Scan for the cell matching the given text and deliver its [x, y] coordinate at center. 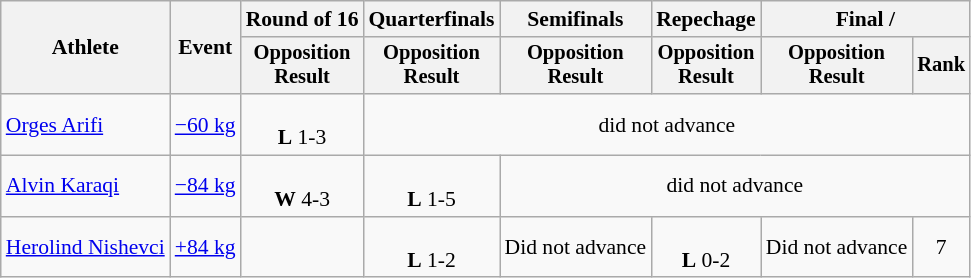
W 4-3 [302, 186]
Alvin Karaqi [86, 186]
Rank [941, 66]
Final / [866, 19]
Herolind Nishevci [86, 248]
−84 kg [206, 186]
7 [941, 248]
Quarterfinals [431, 19]
Orges Arifi [86, 124]
Repechage [706, 19]
L 0-2 [706, 248]
Round of 16 [302, 19]
Semifinals [576, 19]
L 1-2 [431, 248]
L 1-3 [302, 124]
Event [206, 48]
−60 kg [206, 124]
L 1-5 [431, 186]
Athlete [86, 48]
+84 kg [206, 248]
